Identify which cell holds the provided text, then report its (x, y) central coordinate. 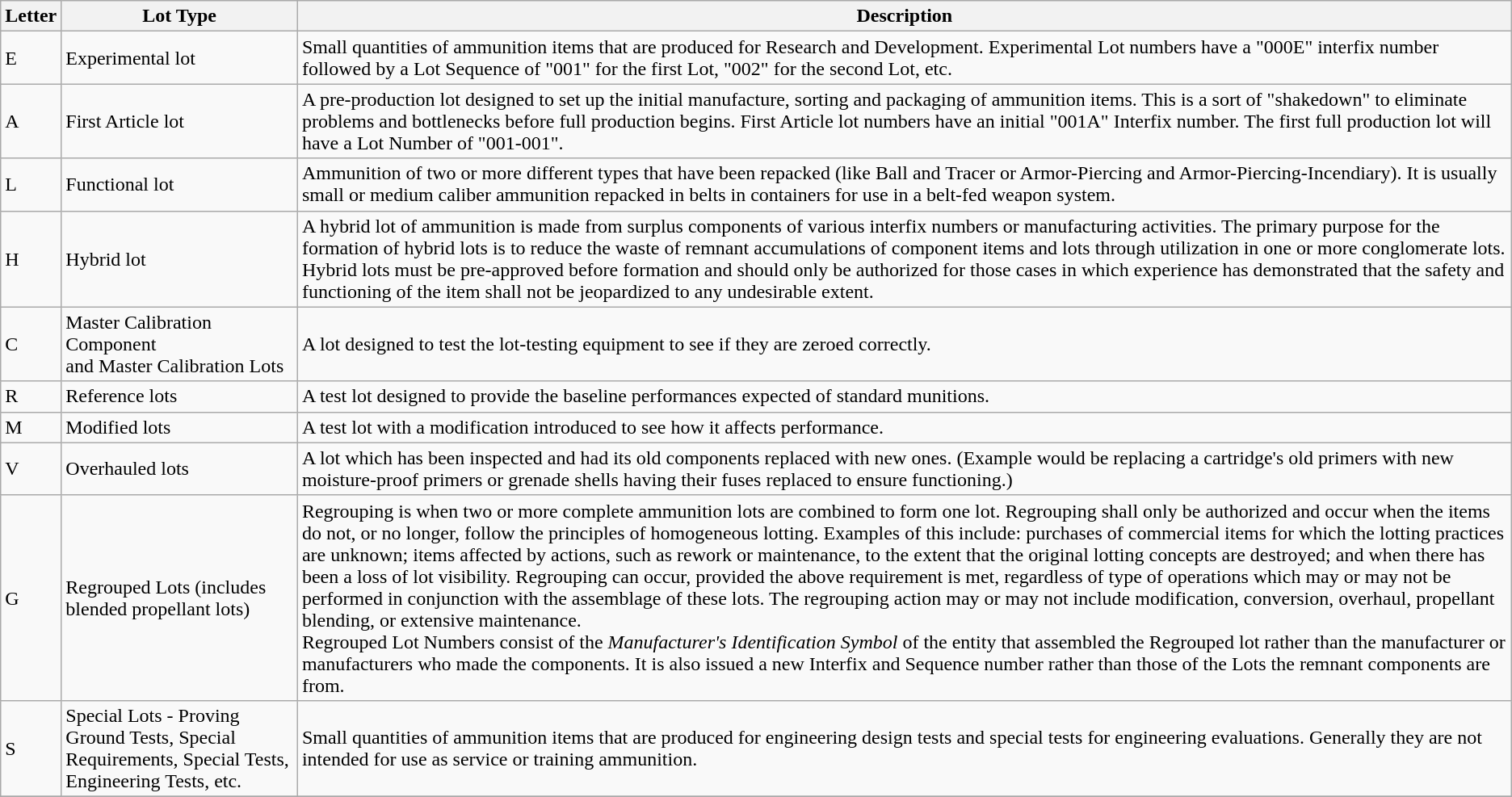
H (31, 258)
Description (905, 16)
Modified lots (179, 427)
A test lot with a modification introduced to see how it affects performance. (905, 427)
M (31, 427)
Overhauled lots (179, 468)
Regrouped Lots (includes blended propellant lots) (179, 598)
A lot designed to test the lot-testing equipment to see if they are zeroed correctly. (905, 344)
R (31, 396)
V (31, 468)
Lot Type (179, 16)
G (31, 598)
Master Calibration Component and Master Calibration Lots (179, 344)
Letter (31, 16)
L (31, 184)
S (31, 748)
Reference lots (179, 396)
Functional lot (179, 184)
Special Lots - Proving Ground Tests, Special Requirements, Special Tests, Engineering Tests, etc. (179, 748)
First Article lot (179, 121)
A (31, 121)
A test lot designed to provide the baseline performances expected of standard munitions. (905, 396)
Experimental lot (179, 58)
C (31, 344)
Hybrid lot (179, 258)
E (31, 58)
